Find where the given text appears and provide that cell's center as [X, Y] coordinate. 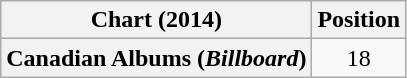
Position [359, 20]
Canadian Albums (Billboard) [156, 58]
Chart (2014) [156, 20]
18 [359, 58]
